Scan for the cell matching the given text and deliver its (X, Y) coordinate at center. 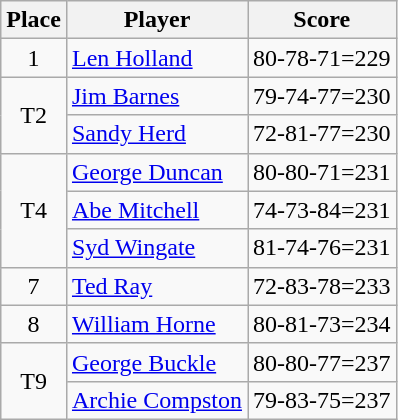
74-73-84=231 (322, 210)
Len Holland (156, 58)
8 (34, 324)
1 (34, 58)
80-78-71=229 (322, 58)
T9 (34, 381)
79-83-75=237 (322, 400)
Sandy Herd (156, 134)
72-83-78=233 (322, 286)
7 (34, 286)
Place (34, 20)
Syd Wingate (156, 248)
T2 (34, 115)
80-80-71=231 (322, 172)
79-74-77=230 (322, 96)
Abe Mitchell (156, 210)
Player (156, 20)
George Buckle (156, 362)
T4 (34, 210)
80-80-77=237 (322, 362)
Archie Compston (156, 400)
Jim Barnes (156, 96)
80-81-73=234 (322, 324)
George Duncan (156, 172)
72-81-77=230 (322, 134)
Ted Ray (156, 286)
William Horne (156, 324)
Score (322, 20)
81-74-76=231 (322, 248)
